Detect which cell encompasses the target text, then output its (X, Y) center coordinate. 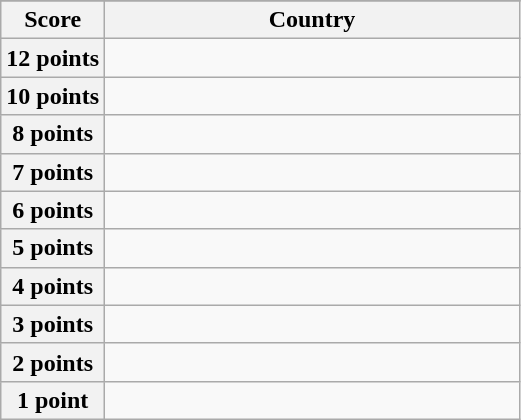
5 points (53, 248)
Score (53, 20)
12 points (53, 58)
6 points (53, 210)
4 points (53, 286)
8 points (53, 134)
1 point (53, 400)
Country (312, 20)
10 points (53, 96)
2 points (53, 362)
7 points (53, 172)
3 points (53, 324)
